Return (X, Y) of the center of cell containing provided text 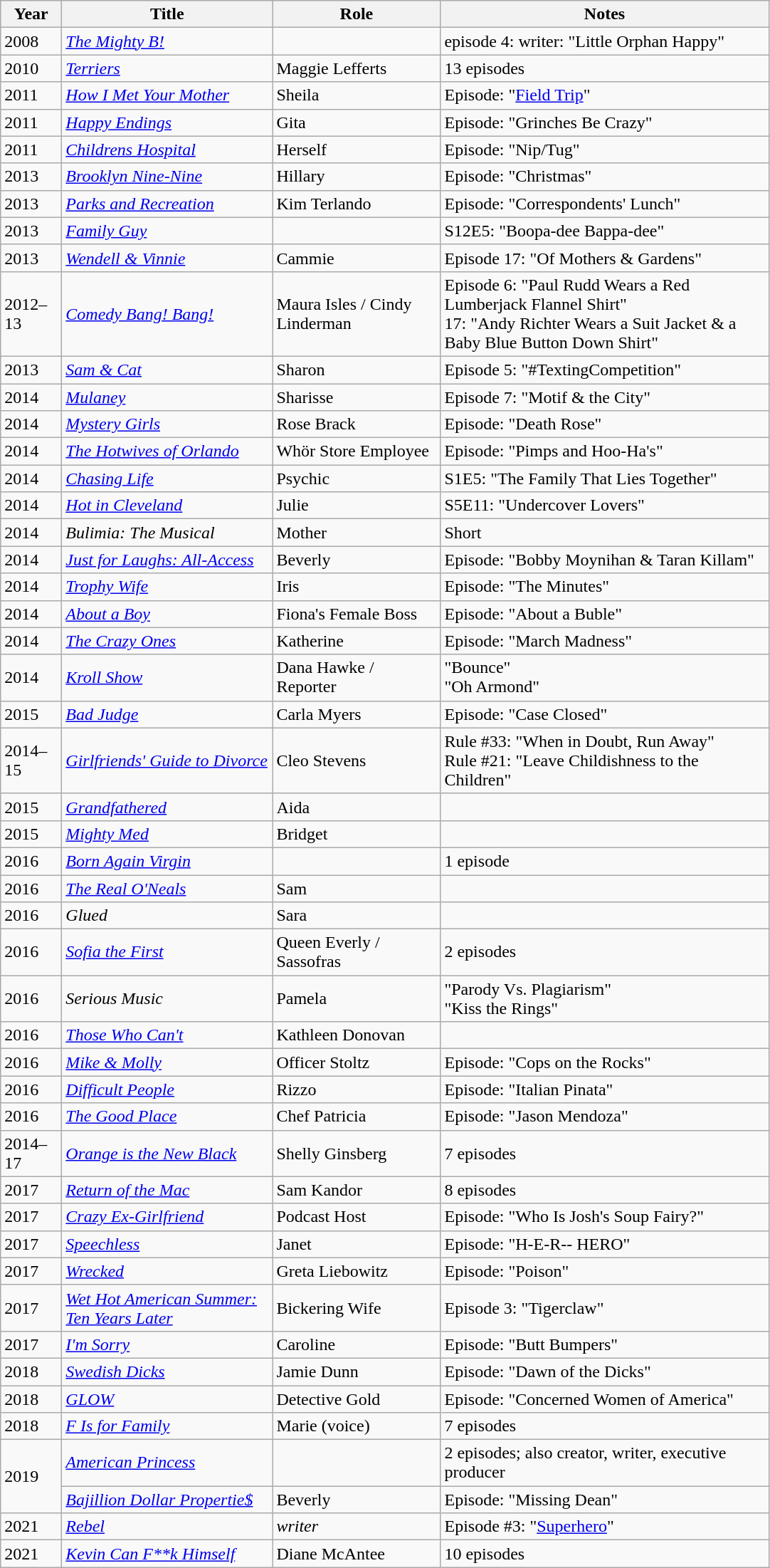
Episode: "Case Closed" (605, 714)
Detective Gold (357, 1399)
Episode: "Cops on the Rocks" (605, 1062)
Marie (voice) (357, 1426)
Bajillion Dollar Propertie$ (167, 1500)
Shelly Ginsberg (357, 1154)
Happy Endings (167, 122)
Title (167, 14)
Kevin Can F**k Himself (167, 1554)
Episode 5: "#TextingCompetition" (605, 370)
Janet (357, 1244)
Episode: "Christmas" (605, 177)
Whör Store Employee (357, 451)
Mother (357, 533)
Episode: "Bobby Moynihan & Taran Killam" (605, 560)
Sofia the First (167, 953)
About a Boy (167, 614)
Comedy Bang! Bang! (167, 313)
2019 (31, 1477)
Hot in Cleveland (167, 506)
1 episode (605, 861)
Maura Isles / Cindy Linderman (357, 313)
Rose Brack (357, 424)
Episode: "Pimps and Hoo-Ha's" (605, 451)
writer (357, 1527)
Fiona's Female Boss (357, 614)
Episode: "Concerned Women of America" (605, 1399)
Mulaney (167, 397)
Carla Myers (357, 714)
Serious Music (167, 998)
8 episodes (605, 1190)
Aida (357, 807)
GLOW (167, 1399)
Episode: "Death Rose" (605, 424)
Greta Liebowitz (357, 1271)
Notes (605, 14)
Chasing Life (167, 479)
Jamie Dunn (357, 1371)
Wet Hot American Summer: Ten Years Later (167, 1307)
Episode #3: "Superhero" (605, 1527)
"Bounce""Oh Armond" (605, 678)
Sam & Cat (167, 370)
Kroll Show (167, 678)
2008 (31, 41)
Brooklyn Nine-Nine (167, 177)
Terriers (167, 68)
Episode 7: "Motif & the City" (605, 397)
Mystery Girls (167, 424)
Cammie (357, 258)
13 episodes (605, 68)
"Parody Vs. Plagiarism""Kiss the Rings" (605, 998)
Sara (357, 916)
S1E5: "The Family That Lies Together" (605, 479)
Episode: "The Minutes" (605, 587)
Parks and Recreation (167, 204)
Pamela (357, 998)
Episode: "Nip/Tug" (605, 150)
Sam Kandor (357, 1190)
Short (605, 533)
Episode: "Missing Dean" (605, 1500)
Sheila (357, 95)
Girlfriends' Guide to Divorce (167, 761)
Julie (357, 506)
Chef Patricia (357, 1117)
Bickering Wife (357, 1307)
Crazy Ex-Girlfriend (167, 1217)
Episode: "March Madness" (605, 641)
Bad Judge (167, 714)
Sam (357, 888)
American Princess (167, 1463)
Episode: "Dawn of the Dicks" (605, 1371)
Speechless (167, 1244)
Episode 17: "Of Mothers & Gardens" (605, 258)
Psychic (357, 479)
How I Met Your Mother (167, 95)
Grandfathered (167, 807)
Wrecked (167, 1271)
Sharon (357, 370)
Episode: "About a Buble" (605, 614)
Queen Everly / Sassofras (357, 953)
The Crazy Ones (167, 641)
Those Who Can't (167, 1035)
2012–13 (31, 313)
2014–15 (31, 761)
Episode: "Butt Bumpers" (605, 1344)
Cleo Stevens (357, 761)
S12E5: "Boopa-dee Bappa-dee" (605, 231)
Bridget (357, 834)
The Good Place (167, 1117)
Year (31, 14)
I'm Sorry (167, 1344)
Katherine (357, 641)
Podcast Host (357, 1217)
Return of the Mac (167, 1190)
Dana Hawke / Reporter (357, 678)
Episode: "H-E-R-- HERO" (605, 1244)
10 episodes (605, 1554)
Trophy Wife (167, 587)
Mike & Molly (167, 1062)
Orange is the New Black (167, 1154)
Glued (167, 916)
Maggie Lefferts (357, 68)
The Hotwives of Orlando (167, 451)
2 episodes; also creator, writer, executive producer (605, 1463)
2 episodes (605, 953)
Episode: "Correspondents' Lunch" (605, 204)
Family Guy (167, 231)
Diane McAntee (357, 1554)
2014–17 (31, 1154)
Episode: "Italian Pinata" (605, 1089)
Childrens Hospital (167, 150)
Episode 3: "Tigerclaw" (605, 1307)
Iris (357, 587)
Caroline (357, 1344)
The Mighty B! (167, 41)
Rebel (167, 1527)
Gita (357, 122)
The Real O'Neals (167, 888)
F Is for Family (167, 1426)
Rule #33: "When in Doubt, Run Away"Rule #21: "Leave Childishness to the Children" (605, 761)
Hillary (357, 177)
Just for Laughs: All-Access (167, 560)
Episode: "Who Is Josh's Soup Fairy?" (605, 1217)
Difficult People (167, 1089)
Kathleen Donovan (357, 1035)
Sharisse (357, 397)
Role (357, 14)
Episode: "Grinches Be Crazy" (605, 122)
S5E11: "Undercover Lovers" (605, 506)
Herself (357, 150)
Mighty Med (167, 834)
Born Again Virgin (167, 861)
Bulimia: The Musical (167, 533)
Episode: "Poison" (605, 1271)
2010 (31, 68)
Episode: "Field Trip" (605, 95)
Wendell & Vinnie (167, 258)
episode 4: writer: "Little Orphan Happy" (605, 41)
Rizzo (357, 1089)
Episode: "Jason Mendoza" (605, 1117)
Kim Terlando (357, 204)
Officer Stoltz (357, 1062)
Episode 6: "Paul Rudd Wears a Red Lumberjack Flannel Shirt"17: "Andy Richter Wears a Suit Jacket & a Baby Blue Button Down Shirt" (605, 313)
Swedish Dicks (167, 1371)
